Identify which cell holds the provided text, then report its (x, y) central coordinate. 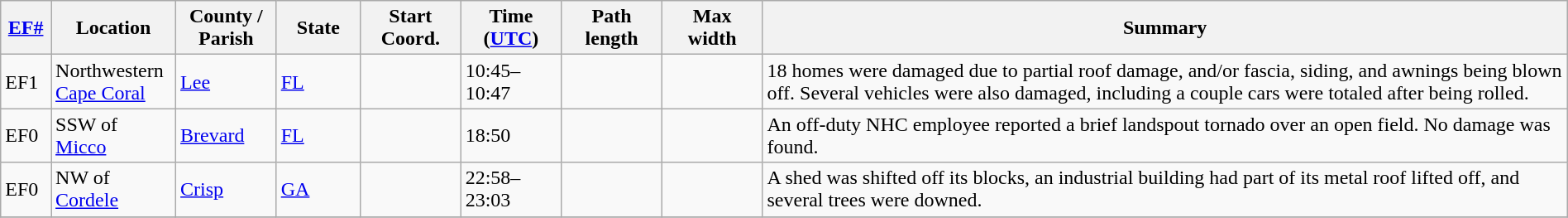
22:58–23:03 (511, 189)
Max width (712, 28)
County / Parish (227, 28)
SSW of Micco (114, 136)
Northwestern Cape Coral (114, 81)
EF# (26, 28)
Time (UTC) (511, 28)
Summary (1164, 28)
Crisp (227, 189)
A shed was shifted off its blocks, an industrial building had part of its metal roof lifted off, and several trees were downed. (1164, 189)
Brevard (227, 136)
State (318, 28)
10:45–10:47 (511, 81)
Lee (227, 81)
GA (318, 189)
An off-duty NHC employee reported a brief landspout tornado over an open field. No damage was found. (1164, 136)
Path length (612, 28)
18:50 (511, 136)
Start Coord. (411, 28)
EF1 (26, 81)
NW of Cordele (114, 189)
Location (114, 28)
